Capture the cell that displays the provided text and extract its [x, y] central coordinate. 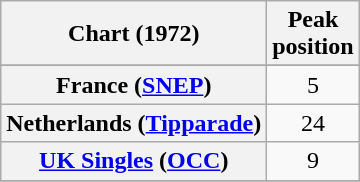
Chart (1972) [134, 34]
Netherlands (Tipparade) [134, 123]
5 [313, 85]
9 [313, 161]
UK Singles (OCC) [134, 161]
France (SNEP) [134, 85]
24 [313, 123]
Peakposition [313, 34]
